Pinpoint the cell where the given text exists, returning its (x, y) midpoint coordinate. 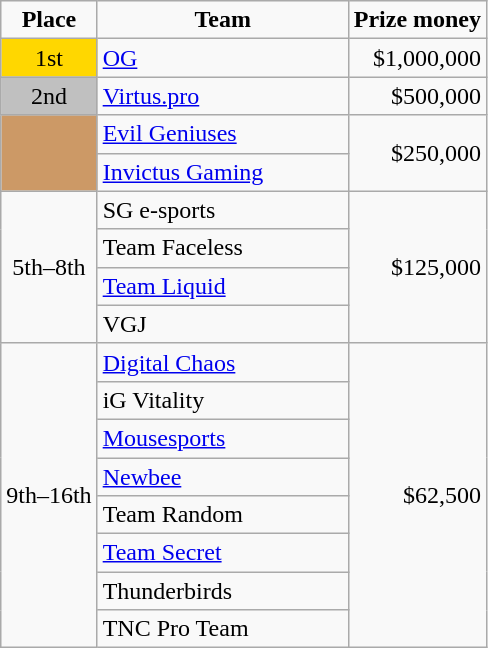
VGJ (222, 324)
Newbee (222, 477)
Place (49, 20)
Team Faceless (222, 248)
Invictus Gaming (222, 172)
Team Liquid (222, 286)
$250,000 (417, 153)
Team Secret (222, 553)
iG Vitality (222, 400)
$125,000 (417, 267)
2nd (49, 96)
Thunderbirds (222, 591)
5th–8th (49, 267)
TNC Pro Team (222, 629)
Prize money (417, 20)
Mousesports (222, 438)
$1,000,000 (417, 58)
OG (222, 58)
Digital Chaos (222, 362)
Team (222, 20)
9th–16th (49, 495)
Team Random (222, 515)
$500,000 (417, 96)
Evil Geniuses (222, 134)
Virtus.pro (222, 96)
1st (49, 58)
$62,500 (417, 495)
SG e-sports (222, 210)
